Return [X, Y] of the center of cell containing provided text 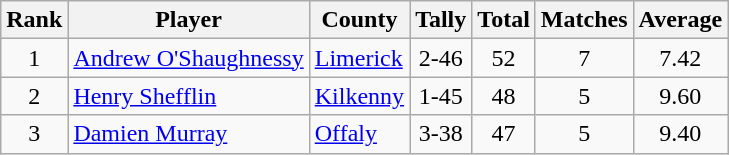
7.42 [680, 58]
1-45 [441, 96]
Player [188, 20]
2 [34, 96]
Average [680, 20]
48 [504, 96]
47 [504, 134]
Tally [441, 20]
Total [504, 20]
3-38 [441, 134]
9.40 [680, 134]
52 [504, 58]
1 [34, 58]
7 [584, 58]
Rank [34, 20]
Andrew O'Shaughnessy [188, 58]
Damien Murray [188, 134]
Limerick [359, 58]
9.60 [680, 96]
County [359, 20]
Kilkenny [359, 96]
2-46 [441, 58]
Offaly [359, 134]
Matches [584, 20]
3 [34, 134]
Henry Shefflin [188, 96]
